Return (x, y) of the center of cell containing provided text 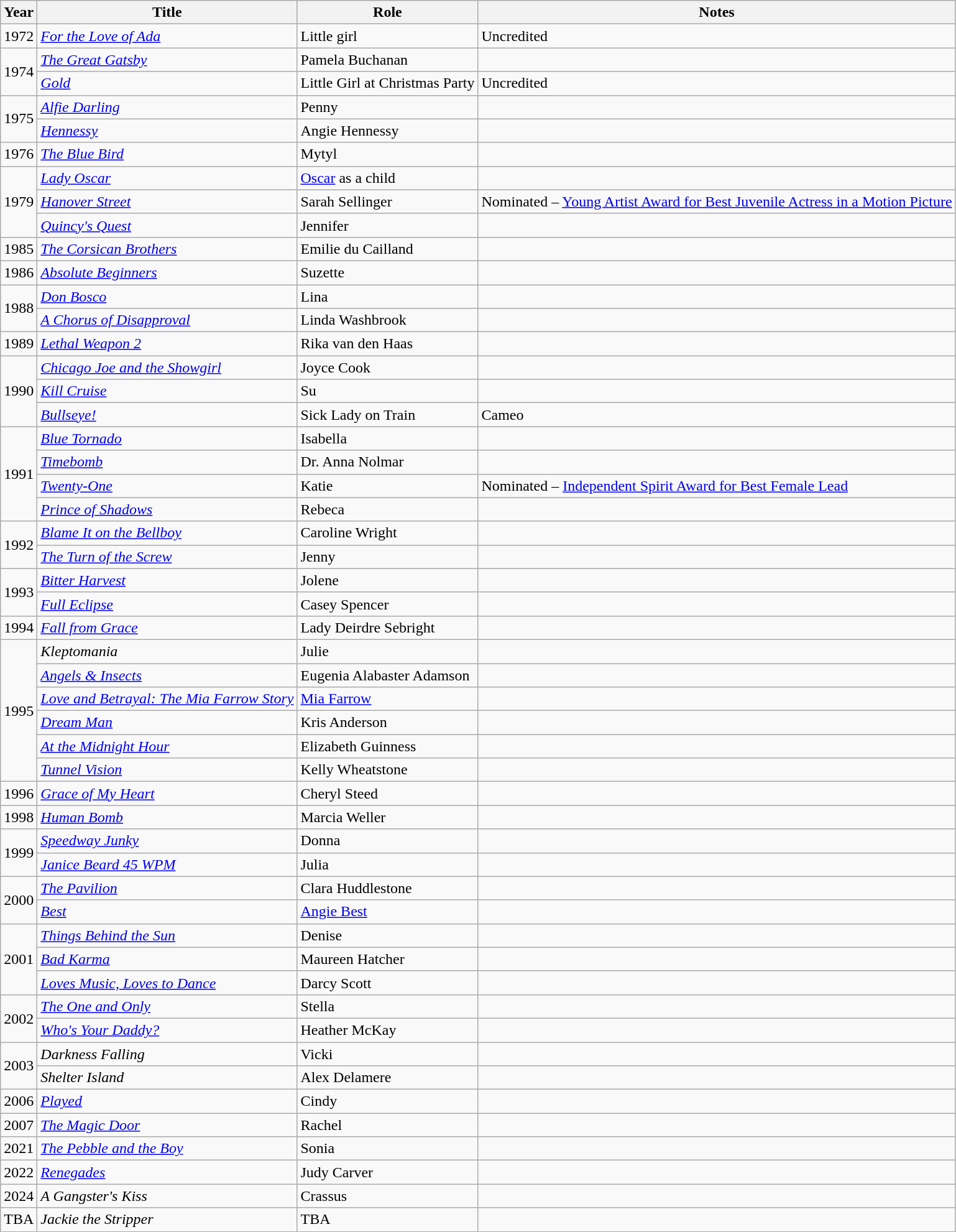
Jackie the Stripper (167, 1220)
Title (167, 12)
Human Bomb (167, 817)
1993 (19, 592)
Emilie du Cailland (388, 249)
The Pebble and the Boy (167, 1149)
Pamela Buchanan (388, 60)
Su (388, 391)
1992 (19, 545)
Crassus (388, 1196)
Caroline Wright (388, 533)
Loves Music, Loves to Dance (167, 983)
Rika van den Haas (388, 344)
Kelly Wheatstone (388, 770)
Marcia Weller (388, 817)
1998 (19, 817)
Don Bosco (167, 297)
Nominated – Young Artist Award for Best Juvenile Actress in a Motion Picture (717, 201)
Who's Your Daddy? (167, 1030)
1986 (19, 272)
Judy Carver (388, 1172)
1989 (19, 344)
Angie Hennessy (388, 131)
Sarah Sellinger (388, 201)
Alex Delamere (388, 1078)
Fall from Grace (167, 628)
The Turn of the Screw (167, 557)
Little girl (388, 36)
Speedway Junky (167, 841)
1994 (19, 628)
Chicago Joe and the Showgirl (167, 368)
Timebomb (167, 462)
2003 (19, 1066)
Shelter Island (167, 1078)
2024 (19, 1196)
1988 (19, 308)
Hennessy (167, 131)
1976 (19, 154)
1972 (19, 36)
At the Midnight Hour (167, 746)
Angie Best (388, 912)
Best (167, 912)
Prince of Shadows (167, 509)
Year (19, 12)
2002 (19, 1018)
Renegades (167, 1172)
1991 (19, 474)
Sonia (388, 1149)
Rachel (388, 1125)
Jenny (388, 557)
Heather McKay (388, 1030)
1999 (19, 853)
Little Girl at Christmas Party (388, 83)
1985 (19, 249)
Tunnel Vision (167, 770)
Darkness Falling (167, 1054)
Notes (717, 12)
Clara Huddlestone (388, 888)
Lethal Weapon 2 (167, 344)
Love and Betrayal: The Mia Farrow Story (167, 699)
Cindy (388, 1101)
Things Behind the Sun (167, 935)
Bad Karma (167, 959)
Mytyl (388, 154)
Twenty-One (167, 486)
1975 (19, 119)
The Pavilion (167, 888)
Kill Cruise (167, 391)
Maureen Hatcher (388, 959)
Isabella (388, 438)
Jennifer (388, 225)
Cheryl Steed (388, 794)
1974 (19, 72)
2007 (19, 1125)
Oscar as a child (388, 178)
1990 (19, 391)
Bullseye! (167, 415)
For the Love of Ada (167, 36)
Kris Anderson (388, 723)
Julie (388, 651)
The Corsican Brothers (167, 249)
A Gangster's Kiss (167, 1196)
Denise (388, 935)
Mia Farrow (388, 699)
Dream Man (167, 723)
Jolene (388, 580)
2006 (19, 1101)
Joyce Cook (388, 368)
2000 (19, 900)
Blame It on the Bellboy (167, 533)
Angels & Insects (167, 675)
Blue Tornado (167, 438)
Played (167, 1101)
Full Eclipse (167, 604)
Absolute Beginners (167, 272)
Dr. Anna Nolmar (388, 462)
Eugenia Alabaster Adamson (388, 675)
Elizabeth Guinness (388, 746)
1995 (19, 710)
Rebeca (388, 509)
The One and Only (167, 1006)
1979 (19, 201)
Kleptomania (167, 651)
Bitter Harvest (167, 580)
The Magic Door (167, 1125)
Donna (388, 841)
Katie (388, 486)
Penny (388, 107)
2001 (19, 959)
Julia (388, 864)
The Blue Bird (167, 154)
Vicki (388, 1054)
Hanover Street (167, 201)
Casey Spencer (388, 604)
2021 (19, 1149)
Role (388, 12)
Nominated – Independent Spirit Award for Best Female Lead (717, 486)
Gold (167, 83)
The Great Gatsby (167, 60)
Lina (388, 297)
2022 (19, 1172)
Lady Deirdre Sebright (388, 628)
Linda Washbrook (388, 320)
Suzette (388, 272)
Cameo (717, 415)
Janice Beard 45 WPM (167, 864)
A Chorus of Disapproval (167, 320)
Alfie Darling (167, 107)
1996 (19, 794)
Lady Oscar (167, 178)
Grace of My Heart (167, 794)
Stella (388, 1006)
Darcy Scott (388, 983)
Quincy's Quest (167, 225)
Sick Lady on Train (388, 415)
